Pinpoint the cell where the given text exists, returning its [x, y] midpoint coordinate. 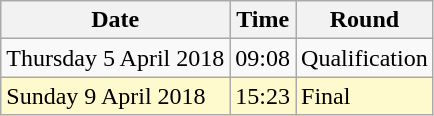
Date [116, 20]
Round [365, 20]
Qualification [365, 58]
Thursday 5 April 2018 [116, 58]
Time [263, 20]
Final [365, 96]
Sunday 9 April 2018 [116, 96]
09:08 [263, 58]
15:23 [263, 96]
